From the cell containing the given text, extract its center point as (x, y) coordinate. 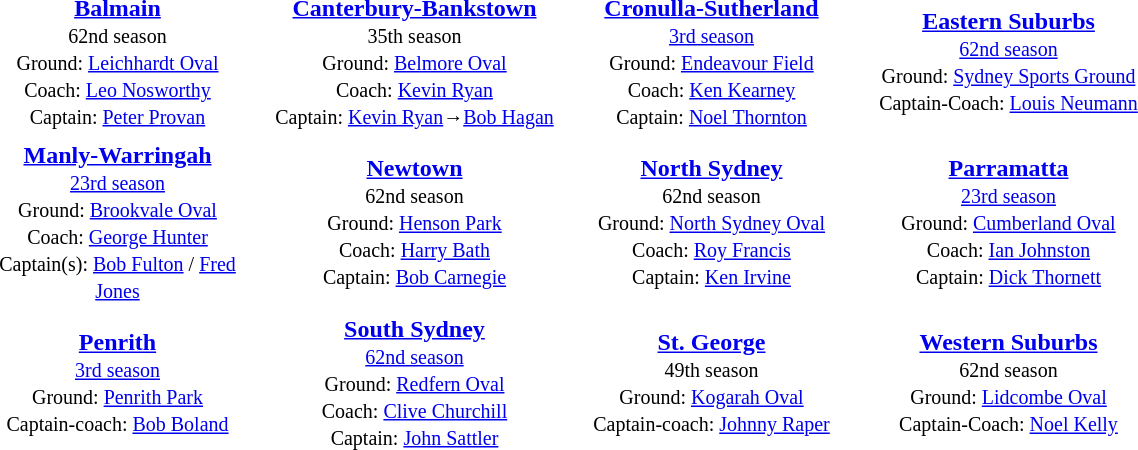
North Sydney62nd seasonGround: North Sydney Oval Coach: Roy FrancisCaptain: Ken Irvine (711, 222)
Newtown62nd seasonGround: Henson Park Coach: Harry BathCaptain: Bob Carnegie (415, 222)
